Identify which cell holds the provided text, then report its (x, y) central coordinate. 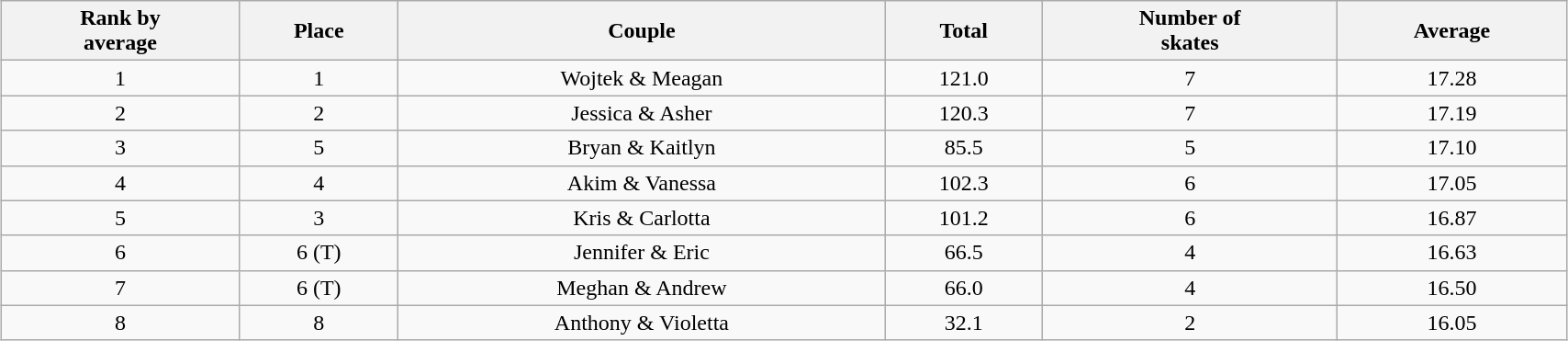
Jessica & Asher (642, 113)
121.0 (964, 78)
Anthony & Violetta (642, 323)
Meghan & Andrew (642, 288)
16.63 (1452, 253)
66.0 (964, 288)
102.3 (964, 183)
101.2 (964, 218)
16.87 (1452, 218)
Kris & Carlotta (642, 218)
16.05 (1452, 323)
66.5 (964, 253)
17.05 (1452, 183)
17.19 (1452, 113)
Wojtek & Meagan (642, 78)
Number of skates (1190, 31)
Jennifer & Eric (642, 253)
Couple (642, 31)
Place (319, 31)
32.1 (964, 323)
Bryan & Kaitlyn (642, 148)
Average (1452, 31)
Akim & Vanessa (642, 183)
Total (964, 31)
17.10 (1452, 148)
17.28 (1452, 78)
Rank by average (119, 31)
16.50 (1452, 288)
120.3 (964, 113)
85.5 (964, 148)
